Output the [X, Y] coordinate of the center of the cell containing the given text.  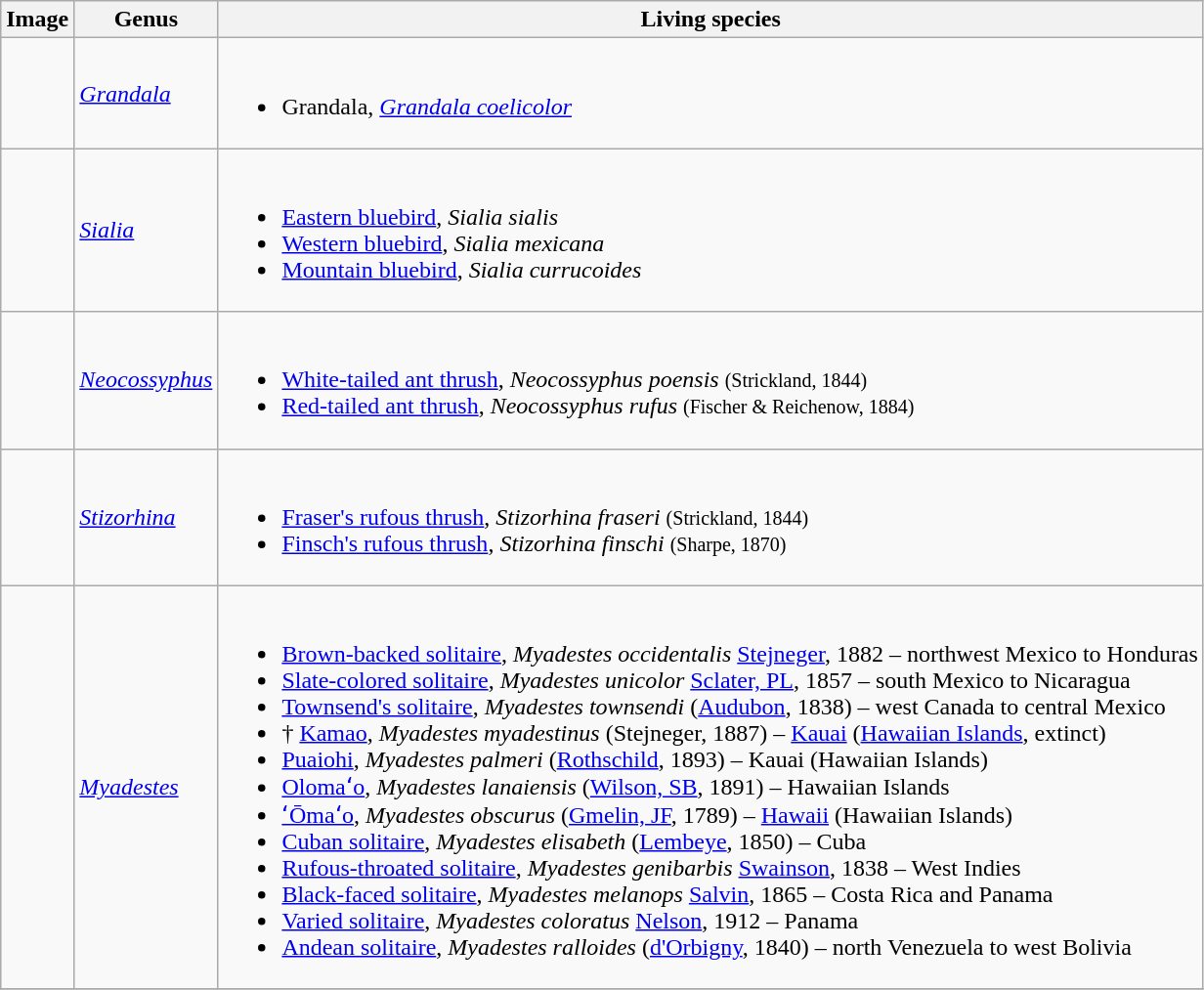
Fraser's rufous thrush, Stizorhina fraseri (Strickland, 1844)Finsch's rufous thrush, Stizorhina finschi (Sharpe, 1870) [711, 517]
Sialia [147, 231]
Genus [147, 20]
Neocossyphus [147, 380]
Eastern bluebird, Sialia sialisWestern bluebird, Sialia mexicanaMountain bluebird, Sialia currucoides [711, 231]
White-tailed ant thrush, Neocossyphus poensis (Strickland, 1844)Red-tailed ant thrush, Neocossyphus rufus (Fischer & Reichenow, 1884) [711, 380]
Grandala, Grandala coelicolor [711, 94]
Living species [711, 20]
Grandala [147, 94]
Myadestes [147, 788]
Stizorhina [147, 517]
Image [37, 20]
